Determine the (X, Y) coordinate at the center of the cell enclosing the given text.  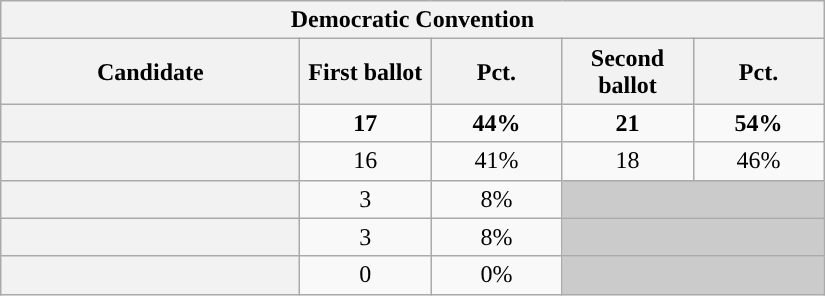
0% (496, 275)
17 (366, 123)
54% (758, 123)
18 (628, 161)
First ballot (366, 72)
21 (628, 123)
16 (366, 161)
44% (496, 123)
41% (496, 161)
Democratic Convention (412, 20)
46% (758, 161)
Second ballot (628, 72)
0 (366, 275)
Candidate (150, 72)
